Identify which cell holds the provided text, then report its [X, Y] central coordinate. 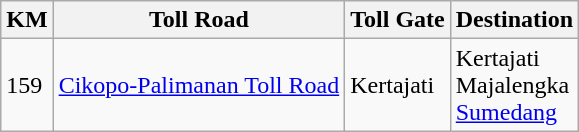
Toll Gate [398, 20]
KM [27, 20]
Kertajati Majalengka Sumedang [514, 85]
Cikopo-Palimanan Toll Road [199, 85]
159 [27, 85]
Destination [514, 20]
Kertajati [398, 85]
Toll Road [199, 20]
